Search for the cell housing the specified text and yield its (X, Y) center coordinate. 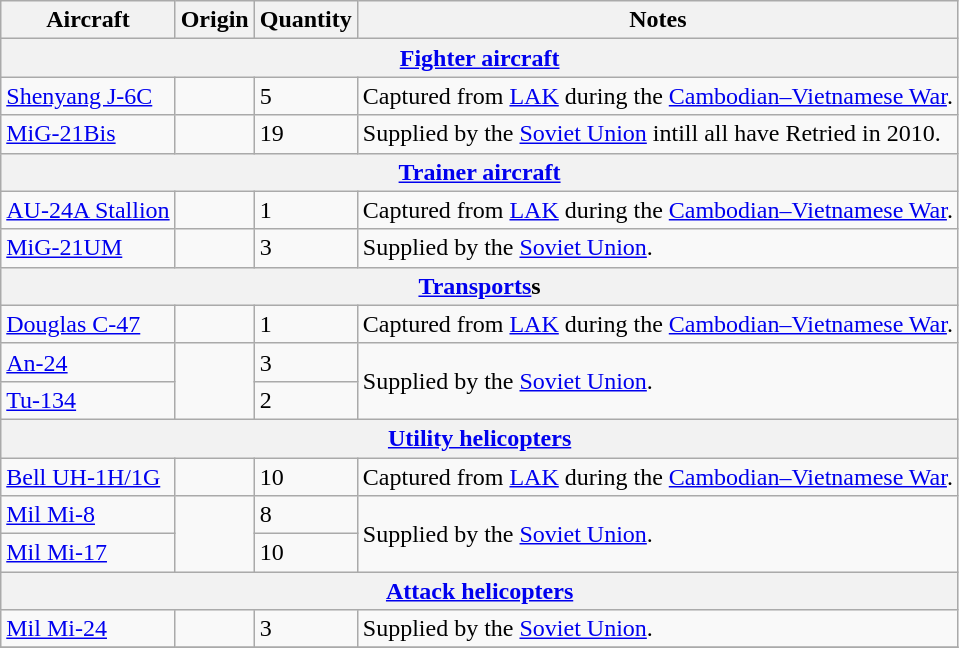
19 (306, 134)
Mil Mi-17 (88, 553)
Tu-134 (88, 400)
Mil Mi-24 (88, 629)
Attack helicopters (480, 591)
Quantity (306, 20)
Notes (658, 20)
8 (306, 515)
Douglas C-47 (88, 324)
Mil Mi-8 (88, 515)
Trainer aircraft (480, 172)
An-24 (88, 362)
Supplied by the Soviet Union intill all have Retried in 2010. (658, 134)
MiG-21UM (88, 248)
AU-24A Stallion (88, 210)
Origin (214, 20)
Aircraft (88, 20)
2 (306, 400)
Transportss (480, 286)
MiG-21Bis (88, 134)
Fighter aircraft (480, 58)
Bell UH-1H/1G (88, 477)
Utility helicopters (480, 438)
Shenyang J-6C (88, 96)
5 (306, 96)
